From the cell containing the given text, extract its center point as [x, y] coordinate. 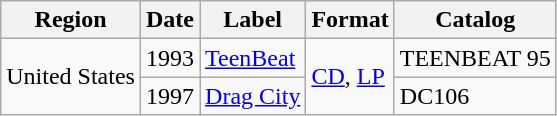
DC106 [475, 96]
Region [71, 20]
1993 [170, 58]
Drag City [253, 96]
TEENBEAT 95 [475, 58]
CD, LP [350, 77]
Catalog [475, 20]
Label [253, 20]
Date [170, 20]
TeenBeat [253, 58]
1997 [170, 96]
Format [350, 20]
United States [71, 77]
